Find where the given text appears and provide that cell's center as [X, Y] coordinate. 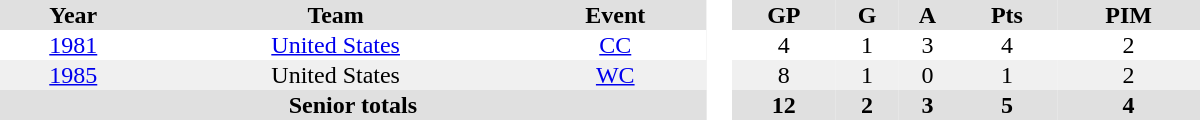
G [867, 15]
8 [784, 75]
PIM [1128, 15]
1981 [74, 45]
5 [1008, 105]
Year [74, 15]
1985 [74, 75]
GP [784, 15]
CC [616, 45]
Pts [1008, 15]
Event [616, 15]
0 [927, 75]
12 [784, 105]
WC [616, 75]
A [927, 15]
Team [336, 15]
Senior totals [353, 105]
